Capture the cell that displays the provided text and extract its (X, Y) central coordinate. 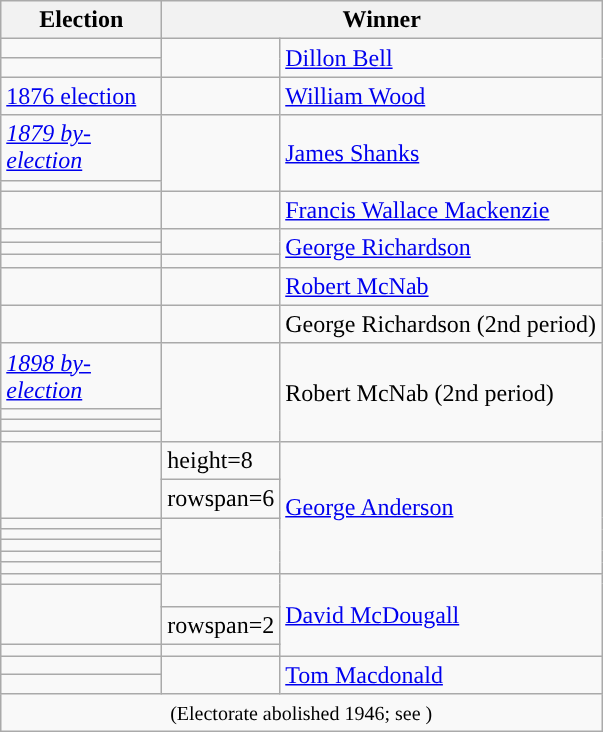
Robert McNab (2nd period) (441, 392)
William Wood (441, 96)
George Richardson (441, 248)
height=8 (221, 461)
1898 by-election (82, 376)
George Richardson (2nd period) (441, 324)
rowspan=6 (221, 499)
George Anderson (441, 508)
James Shanks (441, 153)
1876 election (82, 96)
rowspan=2 (221, 625)
Election (82, 20)
Francis Wallace Mackenzie (441, 210)
(Electorate abolished 1946; see ) (302, 713)
Tom Macdonald (441, 675)
Robert McNab (441, 286)
Dillon Bell (441, 58)
1879 by-election (82, 148)
David McDougall (441, 614)
Winner (382, 20)
